Capture the cell that displays the provided text and extract its (X, Y) central coordinate. 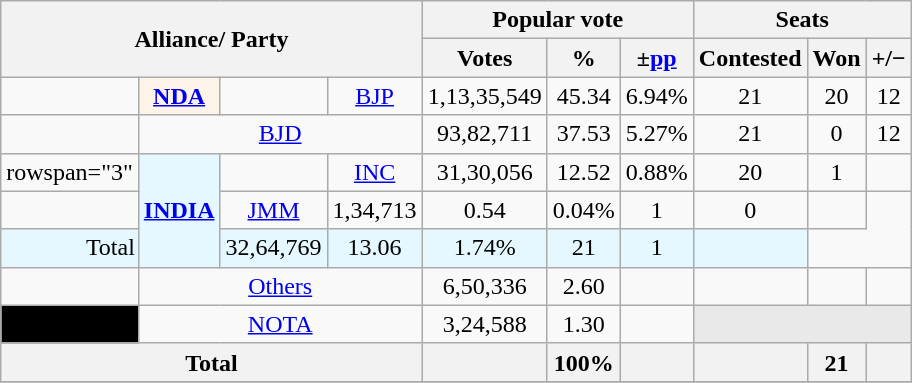
INDIA (179, 210)
1.74% (484, 248)
INC (374, 172)
45.34 (584, 96)
Popular vote (558, 20)
±pp (656, 58)
12.52 (584, 172)
% (584, 58)
NOTA (280, 324)
BJD (280, 134)
0.04% (584, 210)
2.60 (584, 286)
1,34,713 (374, 210)
Alliance/ Party (212, 39)
Others (280, 286)
Contested (750, 58)
6,50,336 (484, 286)
100% (584, 362)
37.53 (584, 134)
5.27% (656, 134)
93,82,711 (484, 134)
13.06 (374, 248)
1,13,35,549 (484, 96)
31,30,056 (484, 172)
NDA (179, 96)
32,64,769 (274, 248)
0.88% (656, 172)
Won (836, 58)
JMM (274, 210)
0.54 (484, 210)
BJP (374, 96)
3,24,588 (484, 324)
Seats (802, 20)
Votes (484, 58)
6.94% (656, 96)
rowspan="3" (70, 172)
+/− (888, 58)
1.30 (584, 324)
